Capture the cell that displays the provided text and extract its (X, Y) central coordinate. 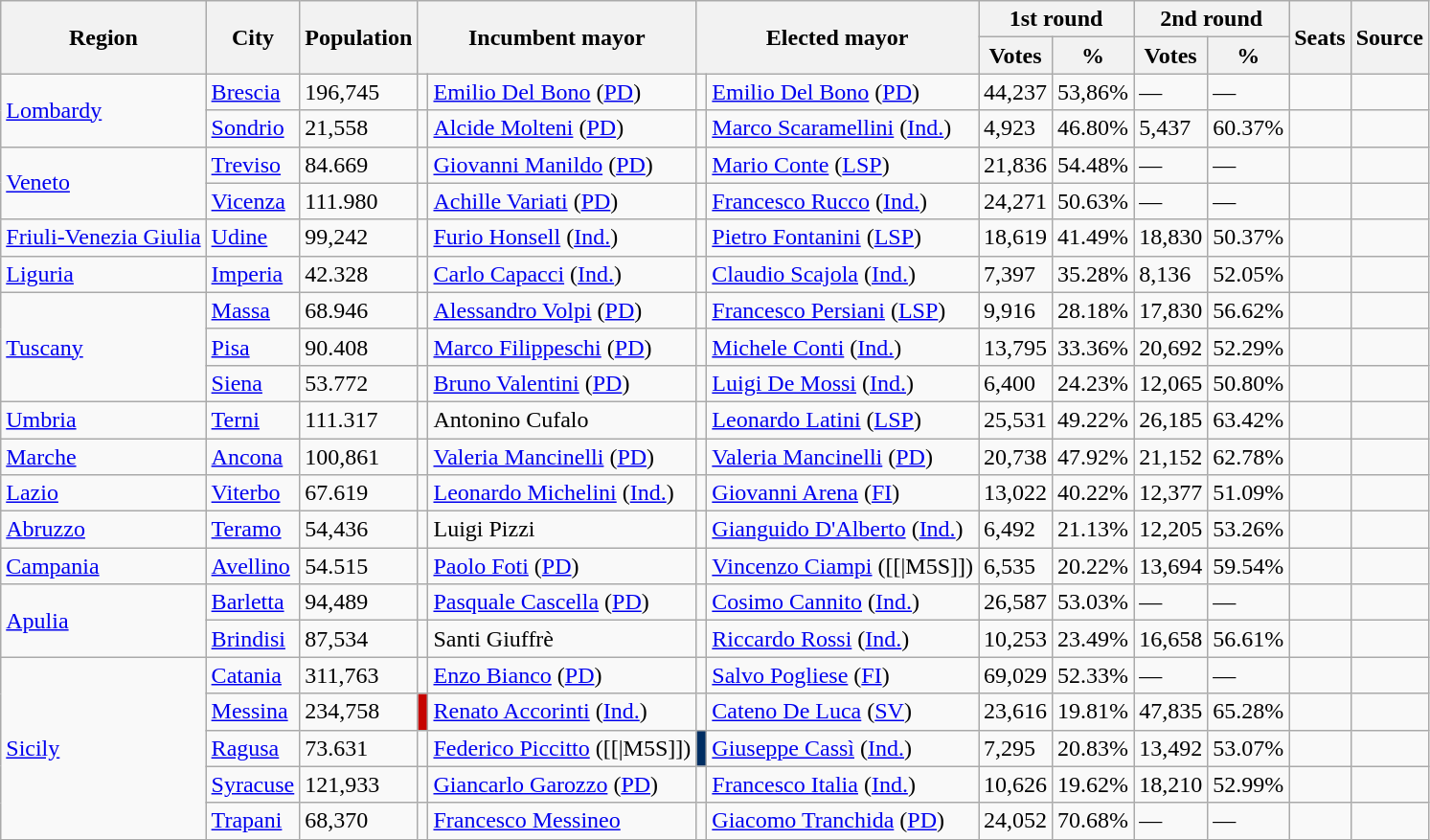
Apulia (103, 621)
65.28% (1249, 712)
16,658 (1170, 639)
Siena (253, 383)
12,205 (1170, 530)
24.23% (1094, 383)
13,795 (1015, 347)
49.22% (1094, 420)
Liguria (103, 274)
Pisa (253, 347)
Vincenzo Ciampi ([[|M5S]]) (843, 566)
7,397 (1015, 274)
Salvo Pogliese (FI) (843, 675)
35.28% (1094, 274)
4,923 (1015, 128)
70.68% (1094, 821)
47,835 (1170, 712)
Campania (103, 566)
21,836 (1015, 165)
Population (358, 37)
Giovanni Manildo (PD) (562, 165)
Alessandro Volpi (PD) (562, 310)
17,830 (1170, 310)
53.772 (358, 383)
7,295 (1015, 748)
52.33% (1094, 675)
51.09% (1249, 493)
Barletta (253, 602)
Lombardy (103, 110)
Furio Honsell (Ind.) (562, 238)
Francesco Messineo (562, 821)
Teramo (253, 530)
Michele Conti (Ind.) (843, 347)
8,136 (1170, 274)
23,616 (1015, 712)
84.669 (358, 165)
19.62% (1094, 784)
94,489 (358, 602)
9,916 (1015, 310)
50.37% (1249, 238)
21.13% (1094, 530)
Trapani (253, 821)
52.05% (1249, 274)
Udine (253, 238)
Marco Filippeschi (PD) (562, 347)
234,758 (358, 712)
Paolo Foti (PD) (562, 566)
Brindisi (253, 639)
60.37% (1249, 128)
Region (103, 37)
26,587 (1015, 602)
Francesco Persiani (LSP) (843, 310)
Ragusa (253, 748)
54.48% (1094, 165)
18,210 (1170, 784)
20.22% (1094, 566)
19.81% (1094, 712)
111.317 (358, 420)
Bruno Valentini (PD) (562, 383)
Giacomo Tranchida (PD) (843, 821)
67.619 (358, 493)
Francesco Rucco (Ind.) (843, 201)
Friuli-Venezia Giulia (103, 238)
21,152 (1170, 457)
69,029 (1015, 675)
13,022 (1015, 493)
50.63% (1094, 201)
Francesco Italia (Ind.) (843, 784)
Incumbent mayor (557, 37)
Claudio Scajola (Ind.) (843, 274)
46.80% (1094, 128)
Pasquale Cascella (PD) (562, 602)
24,271 (1015, 201)
40.22% (1094, 493)
Santi Giuffrè (562, 639)
Leonardo Latini (LSP) (843, 420)
Brescia (253, 92)
Achille Variati (PD) (562, 201)
Treviso (253, 165)
21,558 (358, 128)
42.328 (358, 274)
20,692 (1170, 347)
2nd round (1212, 19)
Marche (103, 457)
63.42% (1249, 420)
Messina (253, 712)
25,531 (1015, 420)
Alcide Molteni (PD) (562, 128)
Veneto (103, 183)
90.408 (358, 347)
52.99% (1249, 784)
99,242 (358, 238)
Terni (253, 420)
52.29% (1249, 347)
Luigi Pizzi (562, 530)
Tuscany (103, 347)
Riccardo Rossi (Ind.) (843, 639)
12,377 (1170, 493)
68,370 (358, 821)
1st round (1056, 19)
13,694 (1170, 566)
6,400 (1015, 383)
Antonino Cufalo (562, 420)
Umbria (103, 420)
12,065 (1170, 383)
Giovanni Arena (FI) (843, 493)
Syracuse (253, 784)
Carlo Capacci (Ind.) (562, 274)
87,534 (358, 639)
41.49% (1094, 238)
50.80% (1249, 383)
Elected mayor (837, 37)
Luigi De Mossi (Ind.) (843, 383)
68.946 (358, 310)
10,253 (1015, 639)
18,619 (1015, 238)
Imperia (253, 274)
47.92% (1094, 457)
Giancarlo Garozzo (PD) (562, 784)
Abruzzo (103, 530)
33.36% (1094, 347)
Marco Scaramellini (Ind.) (843, 128)
Pietro Fontanini (LSP) (843, 238)
Federico Piccitto ([[|M5S]]) (562, 748)
Renato Accorinti (Ind.) (562, 712)
Vicenza (253, 201)
City (253, 37)
Leonardo Michelini (Ind.) (562, 493)
Catania (253, 675)
53,86% (1094, 92)
Gianguido D'Alberto (Ind.) (843, 530)
59.54% (1249, 566)
13,492 (1170, 748)
56.62% (1249, 310)
24,052 (1015, 821)
100,861 (358, 457)
Mario Conte (LSP) (843, 165)
6,535 (1015, 566)
62.78% (1249, 457)
Giuseppe Cassì (Ind.) (843, 748)
311,763 (358, 675)
Enzo Bianco (PD) (562, 675)
Avellino (253, 566)
6,492 (1015, 530)
121,933 (358, 784)
Ancona (253, 457)
73.631 (358, 748)
54,436 (358, 530)
Massa (253, 310)
196,745 (358, 92)
54.515 (358, 566)
56.61% (1249, 639)
26,185 (1170, 420)
18,830 (1170, 238)
53.03% (1094, 602)
53.26% (1249, 530)
Lazio (103, 493)
Sicily (103, 748)
44,237 (1015, 92)
Sondrio (253, 128)
111.980 (358, 201)
10,626 (1015, 784)
Cosimo Cannito (Ind.) (843, 602)
5,437 (1170, 128)
Source (1389, 37)
28.18% (1094, 310)
20.83% (1094, 748)
Seats (1320, 37)
Cateno De Luca (SV) (843, 712)
20,738 (1015, 457)
Viterbo (253, 493)
53.07% (1249, 748)
23.49% (1094, 639)
